Return the [x, y] coordinate for the center point of the cell that contains the specified text.  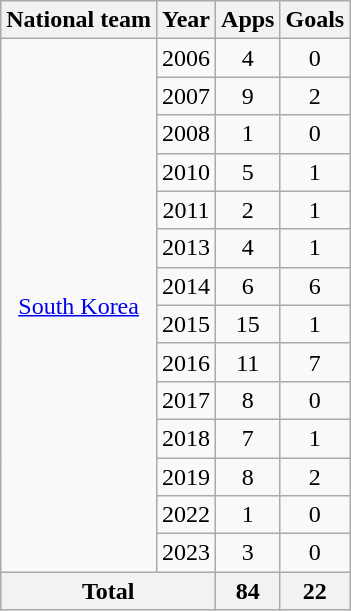
2011 [186, 210]
Total [108, 591]
2017 [186, 400]
84 [248, 591]
2007 [186, 96]
2023 [186, 553]
2014 [186, 286]
Goals [315, 20]
Apps [248, 20]
2006 [186, 58]
2008 [186, 134]
2019 [186, 477]
11 [248, 362]
9 [248, 96]
2013 [186, 248]
3 [248, 553]
Year [186, 20]
2018 [186, 438]
2022 [186, 515]
15 [248, 324]
2015 [186, 324]
22 [315, 591]
5 [248, 172]
National team [79, 20]
South Korea [79, 306]
2010 [186, 172]
2016 [186, 362]
